Detect which cell encompasses the target text, then output its [x, y] center coordinate. 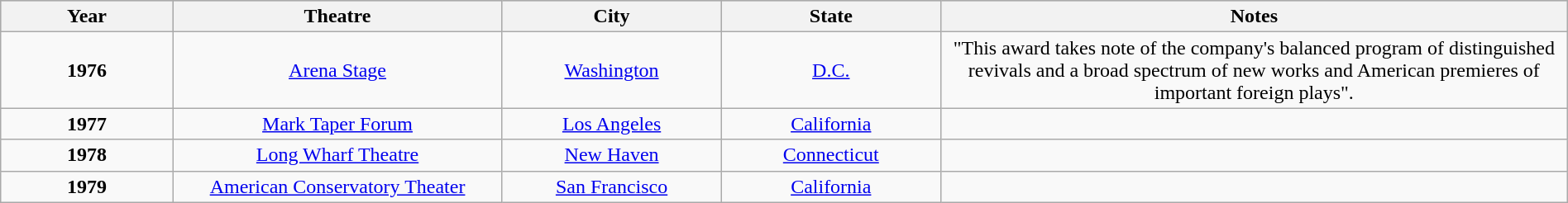
Los Angeles [612, 124]
San Francisco [612, 186]
Washington [612, 70]
City [612, 17]
1977 [87, 124]
Connecticut [830, 155]
Long Wharf Theatre [337, 155]
Year [87, 17]
State [830, 17]
1976 [87, 70]
New Haven [612, 155]
1979 [87, 186]
Notes [1254, 17]
D.C. [830, 70]
1978 [87, 155]
Theatre [337, 17]
Mark Taper Forum [337, 124]
American Conservatory Theater [337, 186]
Arena Stage [337, 70]
